From the cell containing the given text, extract its center point as (X, Y) coordinate. 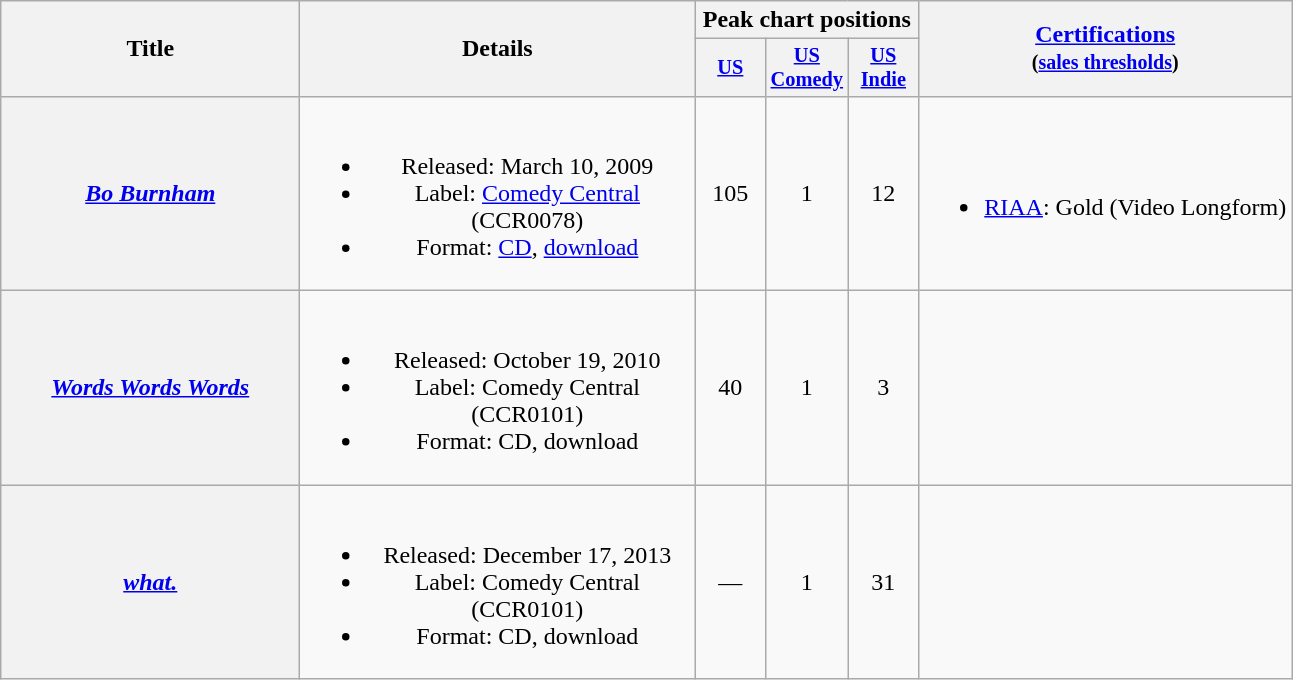
105 (730, 193)
RIAA: Gold (Video Longform) (1106, 193)
Bo Burnham (150, 193)
US (730, 68)
Words Words Words (150, 388)
Details (498, 49)
Certifications(sales thresholds) (1106, 49)
12 (884, 193)
Peak chart positions (807, 20)
40 (730, 388)
Released: December 17, 2013Label: Comedy Central (CCR0101)Format: CD, download (498, 582)
Title (150, 49)
31 (884, 582)
USIndie (884, 68)
what. (150, 582)
Released: October 19, 2010Label: Comedy Central (CCR0101)Format: CD, download (498, 388)
— (730, 582)
USComedy (807, 68)
Released: March 10, 2009Label: Comedy Central (CCR0078)Format: CD, download (498, 193)
3 (884, 388)
